For the text-containing cell, return its midpoint in (x, y) coordinate format. 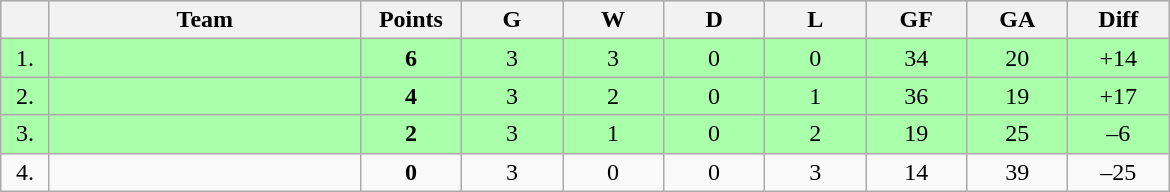
14 (916, 172)
Diff (1118, 20)
20 (1018, 58)
39 (1018, 172)
–25 (1118, 172)
6 (410, 58)
34 (916, 58)
GA (1018, 20)
4. (26, 172)
W (612, 20)
1. (26, 58)
–6 (1118, 134)
Points (410, 20)
GF (916, 20)
36 (916, 96)
G (512, 20)
+14 (1118, 58)
4 (410, 96)
Team (204, 20)
L (816, 20)
+17 (1118, 96)
D (714, 20)
2. (26, 96)
25 (1018, 134)
3. (26, 134)
